From the cell containing the given text, extract its center point as [x, y] coordinate. 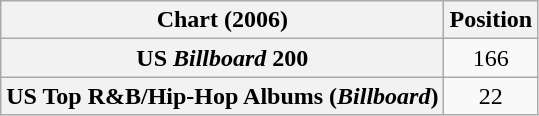
US Top R&B/Hip-Hop Albums (Billboard) [222, 96]
166 [491, 58]
Chart (2006) [222, 20]
Position [491, 20]
22 [491, 96]
US Billboard 200 [222, 58]
